Extract the [x, y] coordinate from the center of the cell holding the provided text.  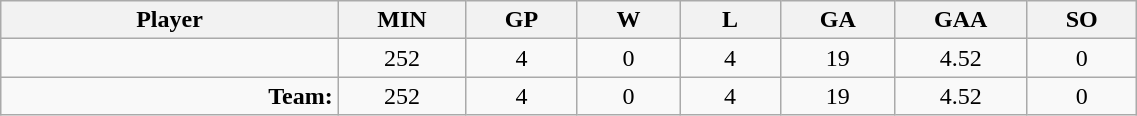
MIN [402, 20]
GA [838, 20]
L [730, 20]
GP [522, 20]
SO [1081, 20]
GAA [961, 20]
Team: [170, 96]
W [628, 20]
Player [170, 20]
